Find where the given text appears and provide that cell's center as [x, y] coordinate. 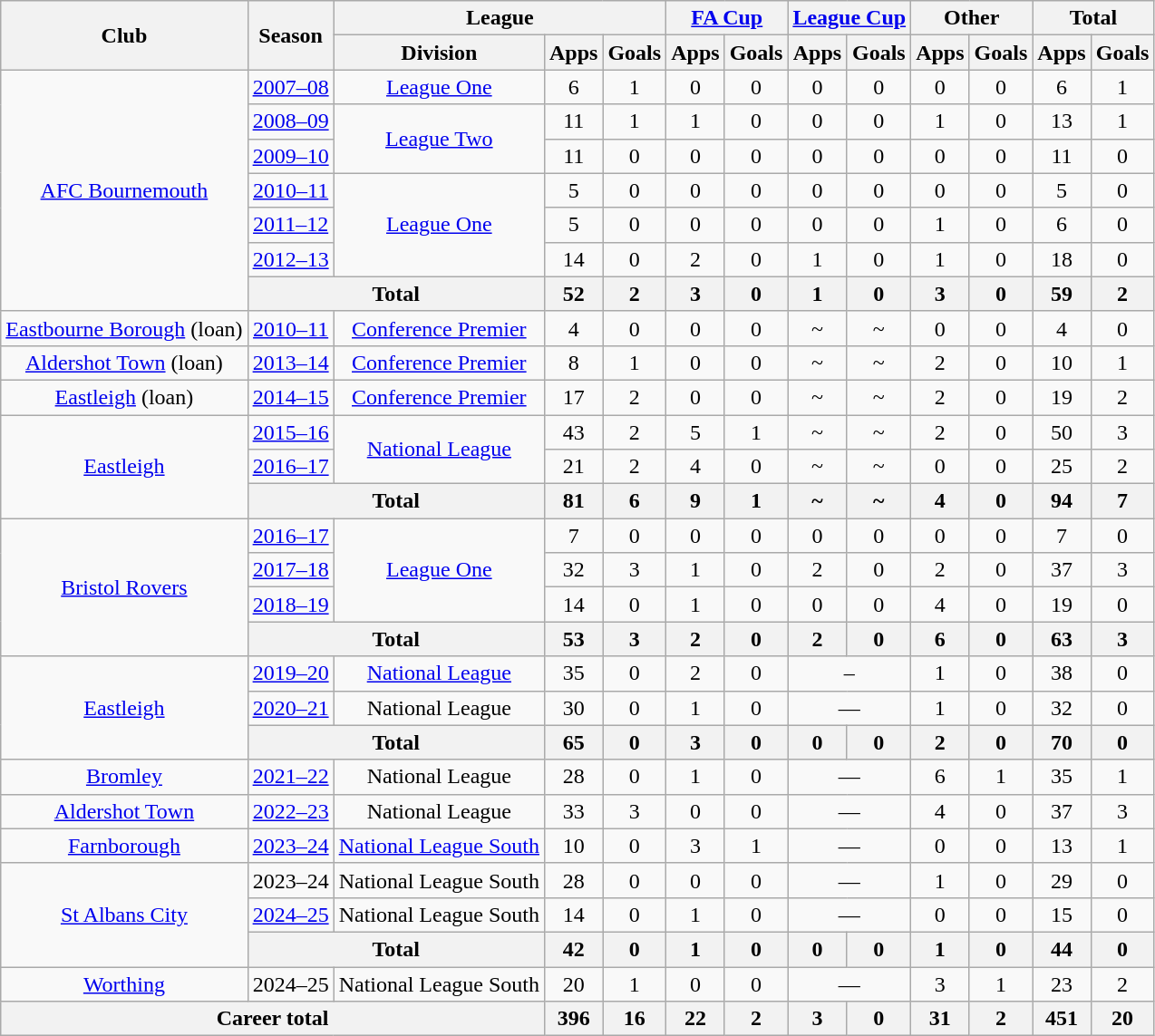
2007–08 [290, 87]
33 [573, 811]
70 [1062, 742]
15 [1062, 915]
2017–18 [290, 570]
29 [1062, 880]
League Cup [849, 18]
Season [290, 35]
30 [573, 708]
53 [573, 639]
451 [1062, 1019]
Farnborough [124, 846]
2022–23 [290, 811]
2008–09 [290, 121]
63 [1062, 639]
31 [940, 1019]
Career total [273, 1019]
2019–20 [290, 673]
Club [124, 35]
9 [695, 501]
44 [1062, 949]
Worthing [124, 983]
Bromley [124, 777]
94 [1062, 501]
43 [573, 432]
42 [573, 949]
396 [573, 1019]
2009–10 [290, 156]
Other [972, 18]
81 [573, 501]
Aldershot Town [124, 811]
2012–13 [290, 259]
2014–15 [290, 397]
St Albans City [124, 915]
Eastleigh (loan) [124, 397]
FA Cup [727, 18]
22 [695, 1019]
2018–19 [290, 605]
52 [573, 294]
25 [1062, 467]
2021–22 [290, 777]
Eastbourne Borough (loan) [124, 328]
AFC Bournemouth [124, 190]
Aldershot Town (loan) [124, 363]
League Two [439, 139]
2020–21 [290, 708]
38 [1062, 673]
Bristol Rovers [124, 587]
2013–14 [290, 363]
2011–12 [290, 225]
17 [573, 397]
Division [439, 53]
16 [635, 1019]
8 [573, 363]
18 [1062, 259]
23 [1062, 983]
21 [573, 467]
League [500, 18]
50 [1062, 432]
65 [573, 742]
– [849, 673]
2015–16 [290, 432]
59 [1062, 294]
